Provide the (X, Y) coordinate of the cell's center where the given text is located.  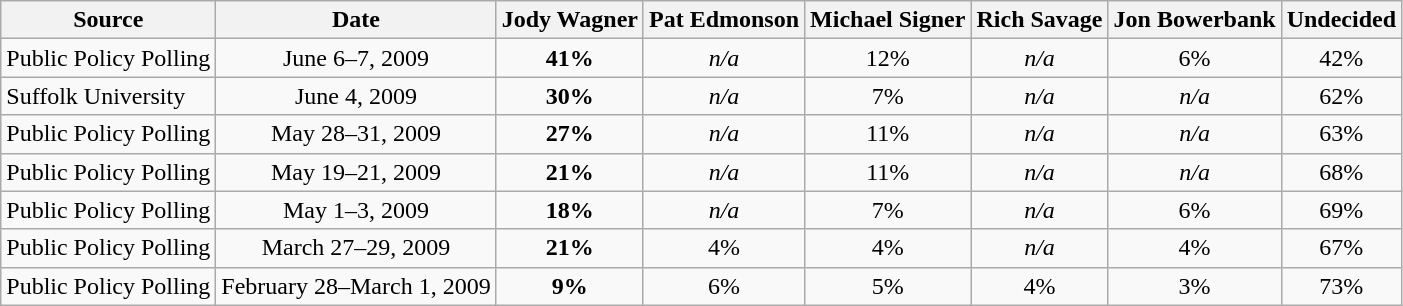
30% (570, 96)
June 6–7, 2009 (356, 58)
41% (570, 58)
Undecided (1341, 20)
March 27–29, 2009 (356, 248)
68% (1341, 172)
67% (1341, 248)
June 4, 2009 (356, 96)
3% (1194, 286)
12% (888, 58)
May 28–31, 2009 (356, 134)
69% (1341, 210)
Suffolk University (108, 96)
May 19–21, 2009 (356, 172)
Jon Bowerbank (1194, 20)
62% (1341, 96)
18% (570, 210)
Rich Savage (1040, 20)
63% (1341, 134)
Source (108, 20)
42% (1341, 58)
Michael Signer (888, 20)
Date (356, 20)
9% (570, 286)
May 1–3, 2009 (356, 210)
27% (570, 134)
Jody Wagner (570, 20)
February 28–March 1, 2009 (356, 286)
73% (1341, 286)
5% (888, 286)
Pat Edmonson (724, 20)
